Detect which cell encompasses the target text, then output its (x, y) center coordinate. 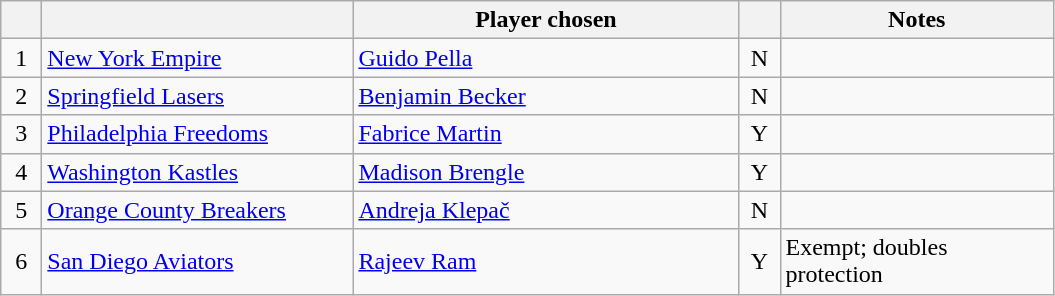
Springfield Lasers (198, 96)
Benjamin Becker (546, 96)
New York Empire (198, 58)
Rajeev Ram (546, 262)
2 (22, 96)
Washington Kastles (198, 172)
Fabrice Martin (546, 134)
3 (22, 134)
Exempt; doubles protection (917, 262)
Madison Brengle (546, 172)
San Diego Aviators (198, 262)
Andreja Klepač (546, 210)
Orange County Breakers (198, 210)
Guido Pella (546, 58)
5 (22, 210)
1 (22, 58)
4 (22, 172)
Philadelphia Freedoms (198, 134)
Notes (917, 20)
Player chosen (546, 20)
6 (22, 262)
